Identify which cell holds the provided text, then report its [x, y] central coordinate. 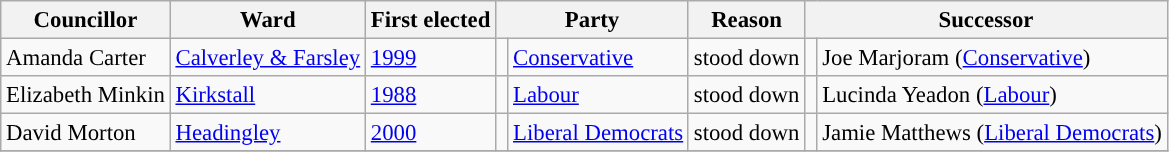
Kirkstall [268, 95]
Liberal Democrats [598, 133]
Calverley & Farsley [268, 58]
Amanda Carter [86, 58]
Successor [986, 20]
Ward [268, 20]
David Morton [86, 133]
First elected [430, 20]
Councillor [86, 20]
Party [592, 20]
Labour [598, 95]
2000 [430, 133]
Lucinda Yeadon (Labour) [992, 95]
Headingley [268, 133]
1999 [430, 58]
Jamie Matthews (Liberal Democrats) [992, 133]
Conservative [598, 58]
Elizabeth Minkin [86, 95]
Joe Marjoram (Conservative) [992, 58]
1988 [430, 95]
Reason [746, 20]
